Detect which cell encompasses the target text, then output its [X, Y] center coordinate. 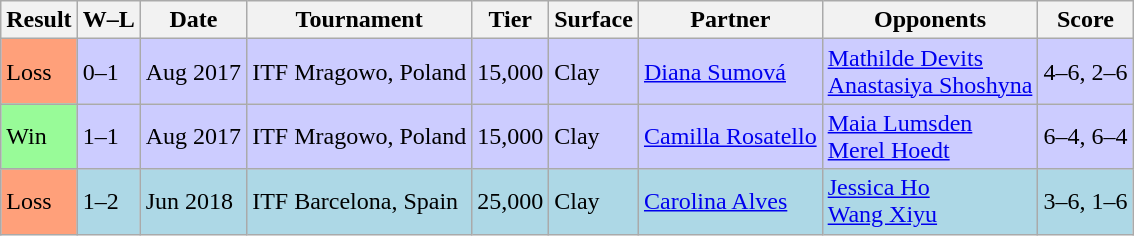
25,000 [510, 202]
1–1 [108, 136]
Camilla Rosatello [730, 136]
Date [193, 20]
Opponents [930, 20]
Maia Lumsden Merel Hoedt [930, 136]
Surface [594, 20]
Jun 2018 [193, 202]
Partner [730, 20]
Result [39, 20]
Score [1086, 20]
6–4, 6–4 [1086, 136]
ITF Barcelona, Spain [360, 202]
Tournament [360, 20]
Win [39, 136]
W–L [108, 20]
0–1 [108, 72]
Tier [510, 20]
Jessica Ho Wang Xiyu [930, 202]
Mathilde Devits Anastasiya Shoshyna [930, 72]
1–2 [108, 202]
Carolina Alves [730, 202]
3–6, 1–6 [1086, 202]
Diana Sumová [730, 72]
4–6, 2–6 [1086, 72]
